Locate the cell with the specified text and output its (X, Y) center coordinate. 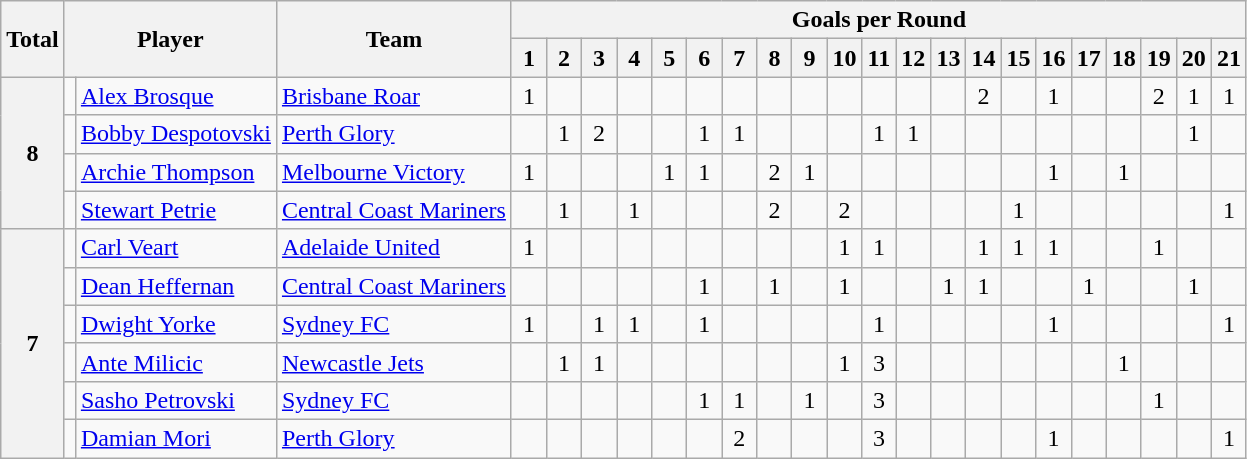
Ante Milicic (176, 362)
12 (914, 58)
18 (1124, 58)
Sasho Petrovski (176, 400)
Dwight Yorke (176, 324)
9 (810, 58)
Stewart Petrie (176, 210)
Adelaide United (394, 248)
Alex Brosque (176, 96)
Archie Thompson (176, 172)
21 (1228, 58)
6 (704, 58)
Damian Mori (176, 438)
17 (1088, 58)
20 (1194, 58)
14 (984, 58)
Total (33, 39)
10 (844, 58)
Bobby Despotovski (176, 134)
Player (170, 39)
Melbourne Victory (394, 172)
16 (1054, 58)
Carl Veart (176, 248)
Brisbane Roar (394, 96)
Dean Heffernan (176, 286)
15 (1018, 58)
5 (670, 58)
Team (394, 39)
Newcastle Jets (394, 362)
11 (879, 58)
19 (1158, 58)
4 (634, 58)
Goals per Round (878, 20)
13 (948, 58)
